Extract the [X, Y] coordinate from the center of the cell holding the provided text.  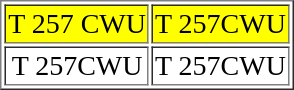
T 257 CWU [77, 24]
